Capture the cell that displays the provided text and extract its [x, y] central coordinate. 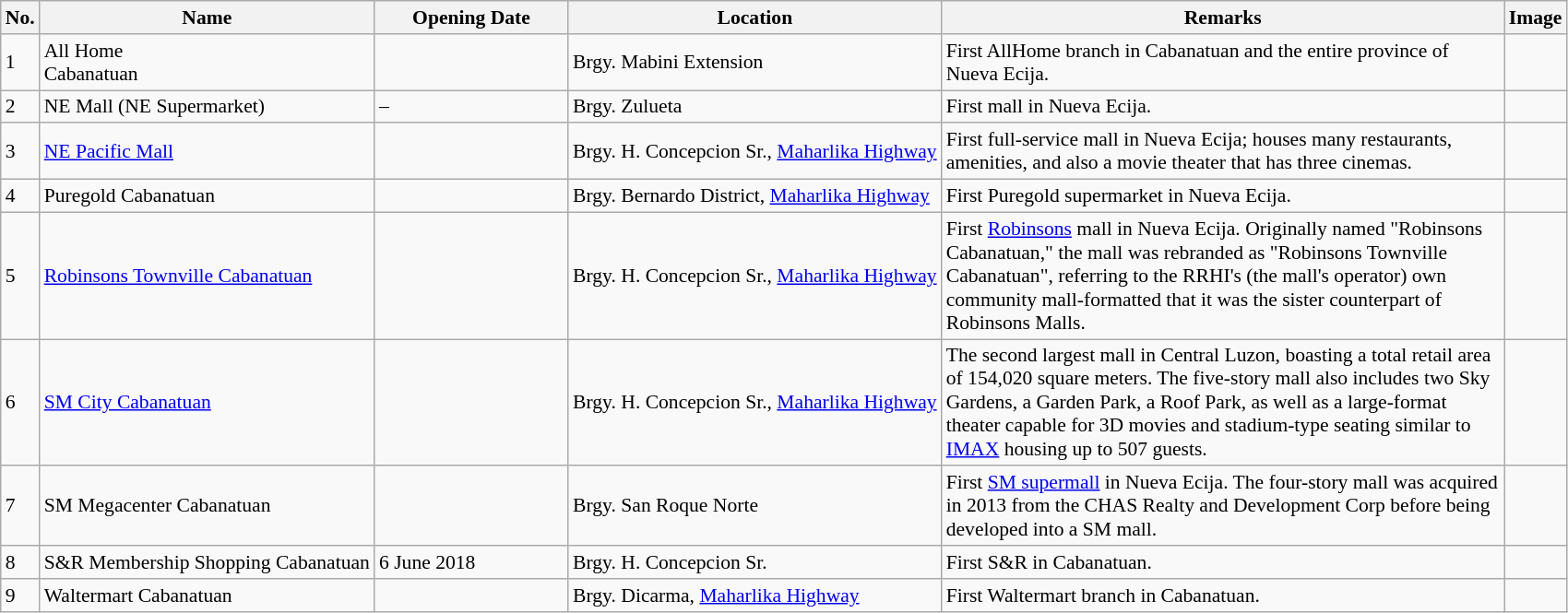
SM Megacenter Cabanatuan [207, 507]
First AllHome branch in Cabanatuan and the entire province of Nueva Ecija. [1223, 63]
6 [20, 403]
No. [20, 18]
First full-service mall in Nueva Ecija; houses many restaurants, amenities, and also a movie theater that has three cinemas. [1223, 151]
First S&R in Cabanatuan. [1223, 562]
5 [20, 276]
– [471, 107]
Puregold Cabanatuan [207, 196]
3 [20, 151]
First Waltermart branch in Cabanatuan. [1223, 595]
Brgy. H. Concepcion Sr. [754, 562]
7 [20, 507]
1 [20, 63]
Waltermart Cabanatuan [207, 595]
All HomeCabanatuan [207, 63]
Opening Date [471, 18]
Robinsons Townville Cabanatuan [207, 276]
Location [754, 18]
2 [20, 107]
Brgy. Zulueta [754, 107]
Brgy. Dicarma, Maharlika Highway [754, 595]
NE Mall (NE Supermarket) [207, 107]
NE Pacific Mall [207, 151]
Brgy. San Roque Norte [754, 507]
Remarks [1223, 18]
9 [20, 595]
Brgy. Bernardo District, Maharlika Highway [754, 196]
S&R Membership Shopping Cabanatuan [207, 562]
6 June 2018 [471, 562]
First Puregold supermarket in Nueva Ecija. [1223, 196]
Name [207, 18]
Brgy. Mabini Extension [754, 63]
SM City Cabanatuan [207, 403]
Image [1536, 18]
4 [20, 196]
First mall in Nueva Ecija. [1223, 107]
8 [20, 562]
